Provide the (X, Y) coordinate of the cell's center where the given text is located.  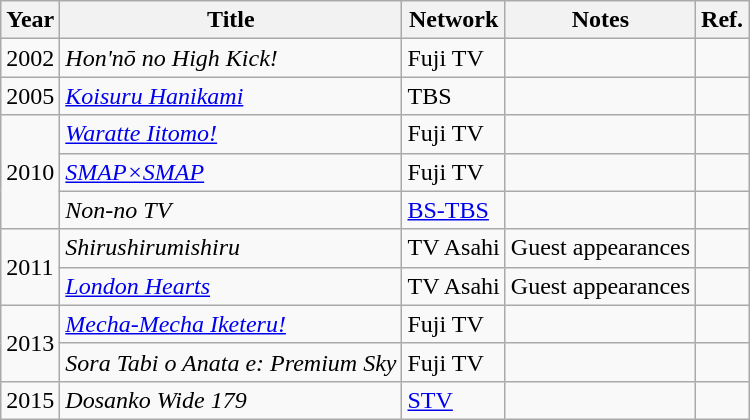
Network (454, 20)
Non-no TV (231, 210)
2011 (30, 267)
2015 (30, 400)
Year (30, 20)
Koisuru Hanikami (231, 96)
Dosanko Wide 179 (231, 400)
2005 (30, 96)
Title (231, 20)
Hon'nō no High Kick! (231, 58)
Mecha-Mecha Iketeru! (231, 324)
BS-TBS (454, 210)
Shirushirumishiru (231, 248)
2002 (30, 58)
Notes (600, 20)
London Hearts (231, 286)
Waratte Iitomo! (231, 134)
2013 (30, 343)
STV (454, 400)
2010 (30, 172)
Ref. (722, 20)
TBS (454, 96)
Sora Tabi o Anata e: Premium Sky (231, 362)
SMAP×SMAP (231, 172)
